Determine the [x, y] coordinate at the center of the cell enclosing the given text.  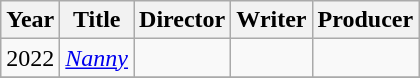
Year [30, 20]
Writer [272, 20]
2022 [30, 58]
Title [97, 20]
Director [182, 20]
Nanny [97, 58]
Producer [366, 20]
